Find where the given text appears and provide that cell's center as (X, Y) coordinate. 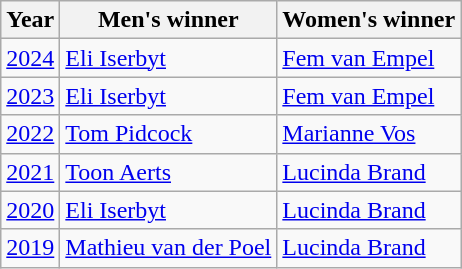
2023 (30, 96)
2024 (30, 58)
2020 (30, 210)
Tom Pidcock (168, 134)
Year (30, 20)
2019 (30, 248)
Mathieu van der Poel (168, 248)
2021 (30, 172)
Women's winner (369, 20)
Marianne Vos (369, 134)
Men's winner (168, 20)
2022 (30, 134)
Toon Aerts (168, 172)
